Locate the cell with the specified text and output its (x, y) center coordinate. 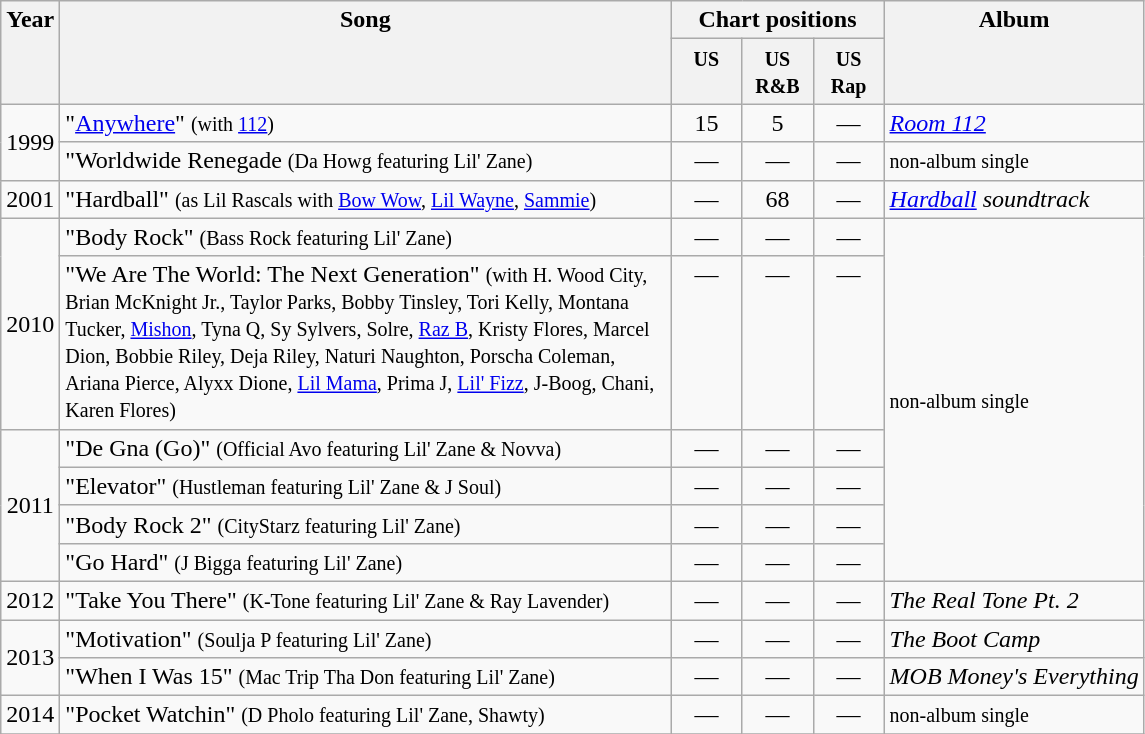
2014 (30, 715)
"Go Hard" (J Bigga featuring Lil' Zane) (366, 562)
2013 (30, 658)
The Boot Camp (1014, 639)
Year (30, 52)
US Rap (848, 72)
"Body Rock 2" (CityStarz featuring Lil' Zane) (366, 524)
"When I Was 15" (Mac Trip Tha Don featuring Lil' Zane) (366, 677)
MOB Money's Everything (1014, 677)
"Take You There" (K-Tone featuring Lil' Zane & Ray Lavender) (366, 600)
"Body Rock" (Bass Rock featuring Lil' Zane) (366, 237)
US R&B (778, 72)
Chart positions (778, 20)
2012 (30, 600)
"Pocket Watchin" (D Pholo featuring Lil' Zane, Shawty) (366, 715)
"Worldwide Renegade (Da Howg featuring Lil' Zane) (366, 161)
"Elevator" (Hustleman featuring Lil' Zane & J Soul) (366, 486)
2010 (30, 324)
"Anywhere" (with 112) (366, 123)
Song (366, 52)
"Hardball" (as Lil Rascals with Bow Wow, Lil Wayne, Sammie) (366, 199)
15 (706, 123)
"De Gna (Go)" (Official Avo featuring Lil' Zane & Novva) (366, 448)
2001 (30, 199)
2011 (30, 505)
"Motivation" (Soulja P featuring Lil' Zane) (366, 639)
Hardball soundtrack (1014, 199)
1999 (30, 142)
Room 112 (1014, 123)
US (706, 72)
Album (1014, 52)
68 (778, 199)
5 (778, 123)
The Real Tone Pt. 2 (1014, 600)
